Search for the cell housing the specified text and yield its (X, Y) center coordinate. 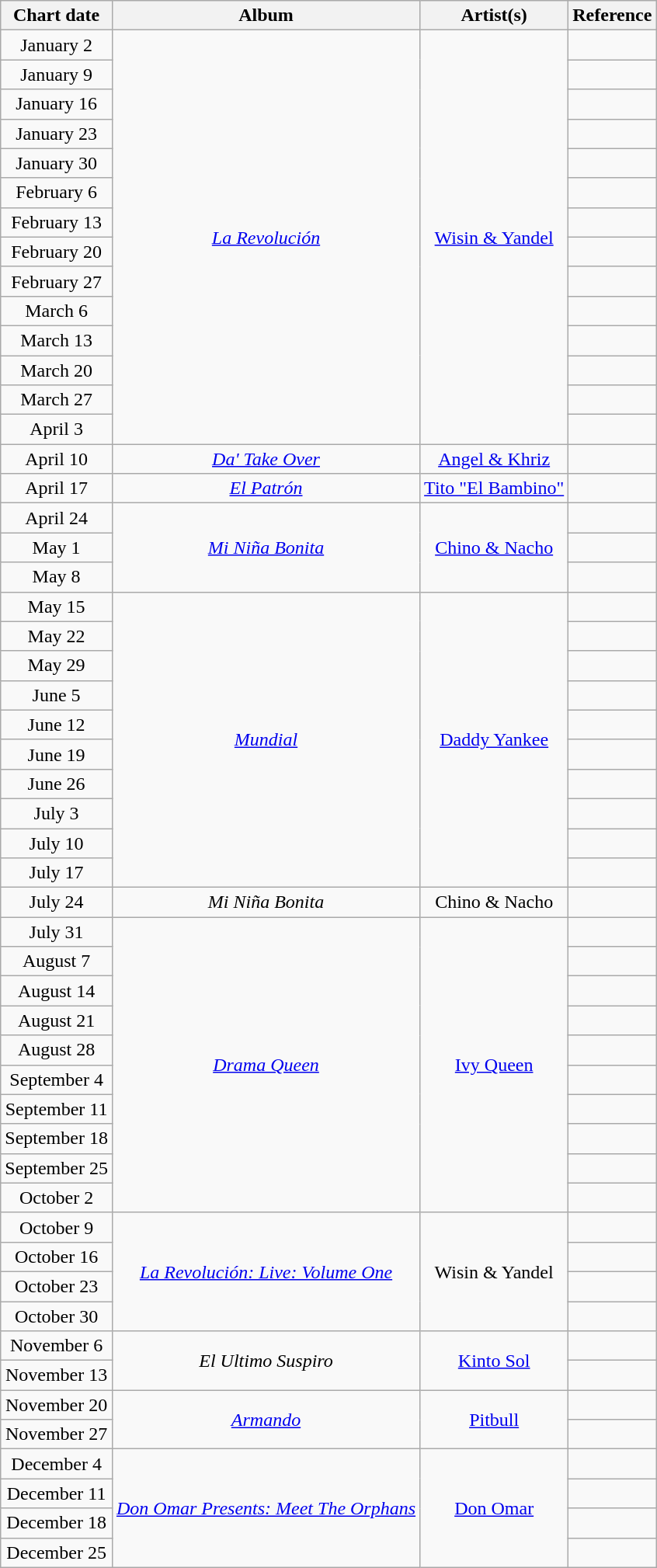
January 16 (57, 104)
May 15 (57, 607)
Tito "El Bambino" (494, 488)
Armando (266, 1420)
January 9 (57, 75)
June 19 (57, 754)
September 11 (57, 1109)
January 30 (57, 163)
May 22 (57, 636)
April 24 (57, 518)
October 30 (57, 1316)
November 6 (57, 1346)
September 18 (57, 1139)
Artist(s) (494, 16)
June 26 (57, 784)
January 2 (57, 45)
August 28 (57, 1050)
May 1 (57, 548)
May 29 (57, 666)
October 23 (57, 1286)
February 13 (57, 222)
Pitbull (494, 1420)
April 3 (57, 429)
Album (266, 16)
August 14 (57, 991)
August 21 (57, 1020)
September 4 (57, 1080)
December 4 (57, 1464)
October 9 (57, 1227)
Daddy Yankee (494, 739)
La Revolución (266, 238)
December 18 (57, 1523)
Chart date (57, 16)
Da' Take Over (266, 459)
February 27 (57, 281)
April 17 (57, 488)
July 31 (57, 932)
Kinto Sol (494, 1361)
Don Omar (494, 1508)
November 13 (57, 1375)
August 7 (57, 961)
November 20 (57, 1405)
El Ultimo Suspiro (266, 1361)
Reference (612, 16)
Don Omar Presents: Meet The Orphans (266, 1508)
July 24 (57, 902)
September 25 (57, 1168)
March 13 (57, 340)
El Patrón (266, 488)
November 27 (57, 1434)
March 20 (57, 370)
July 3 (57, 813)
January 23 (57, 134)
October 2 (57, 1198)
February 6 (57, 193)
February 20 (57, 252)
July 10 (57, 843)
July 17 (57, 873)
La Revolución: Live: Volume One (266, 1271)
June 12 (57, 725)
Ivy Queen (494, 1066)
March 27 (57, 400)
June 5 (57, 695)
Drama Queen (266, 1066)
April 10 (57, 459)
Mundial (266, 739)
December 11 (57, 1493)
December 25 (57, 1552)
Angel & Khriz (494, 459)
March 6 (57, 311)
October 16 (57, 1257)
May 8 (57, 577)
